Return [x, y] of the center of cell containing provided text 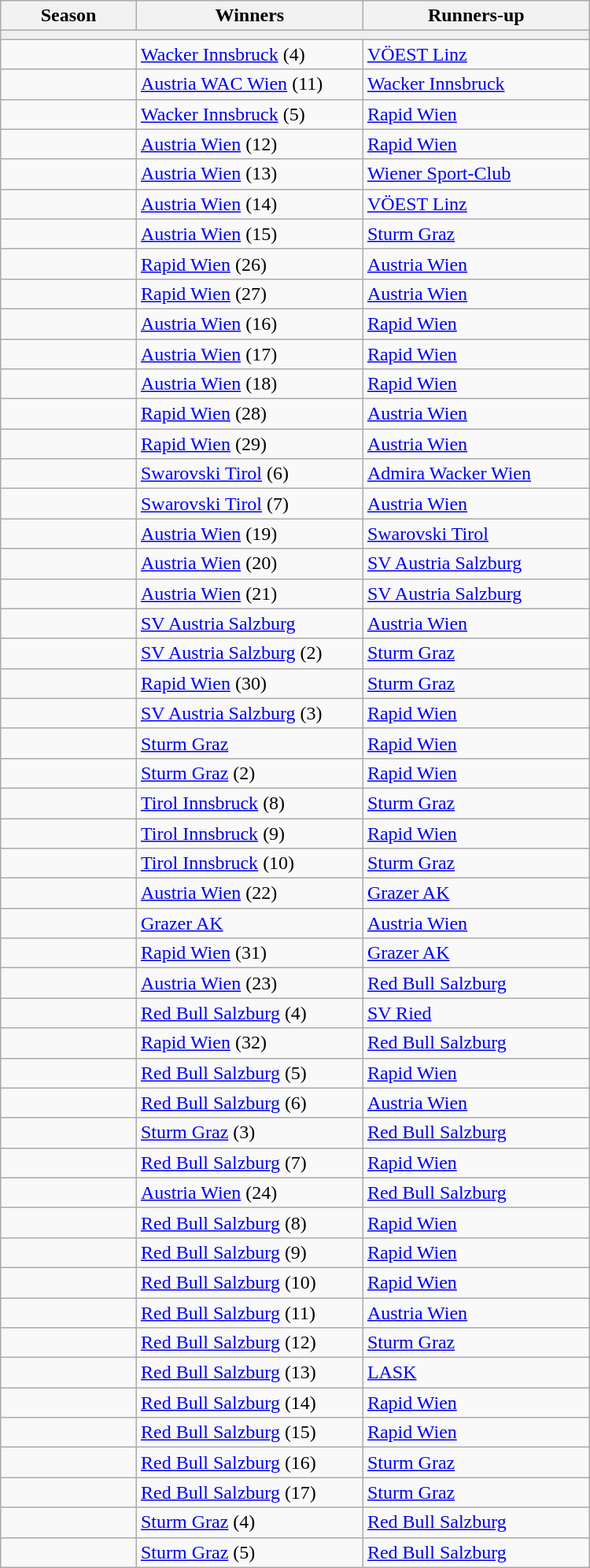
Red Bull Salzburg (13) [249, 1373]
Austria WAC Wien (11) [249, 84]
Tirol Innsbruck (9) [249, 834]
Swarovski Tirol [476, 534]
Austria Wien (17) [249, 353]
Austria Wien (16) [249, 324]
Austria Wien (18) [249, 384]
SV Austria Salzburg (3) [249, 713]
Red Bull Salzburg (6) [249, 1103]
Austria Wien (14) [249, 204]
Austria Wien (22) [249, 893]
Wacker Innsbruck [476, 84]
Rapid Wien (26) [249, 264]
Red Bull Salzburg (12) [249, 1343]
Austria Wien (19) [249, 534]
Season [69, 16]
Rapid Wien (31) [249, 953]
Rapid Wien (28) [249, 414]
Sturm Graz (2) [249, 773]
LASK [476, 1373]
Runners-up [476, 16]
Rapid Wien (27) [249, 294]
Red Bull Salzburg (7) [249, 1163]
Red Bull Salzburg (9) [249, 1252]
Tirol Innsbruck (10) [249, 864]
Red Bull Salzburg (15) [249, 1433]
Austria Wien (24) [249, 1193]
Swarovski Tirol (7) [249, 504]
Sturm Graz (5) [249, 1552]
Sturm Graz (3) [249, 1133]
Wiener Sport-Club [476, 174]
Red Bull Salzburg (10) [249, 1282]
Winners [249, 16]
Red Bull Salzburg (11) [249, 1312]
Red Bull Salzburg (4) [249, 1013]
Admira Wacker Wien [476, 474]
Red Bull Salzburg (16) [249, 1463]
Sturm Graz (4) [249, 1522]
Swarovski Tirol (6) [249, 474]
Rapid Wien (32) [249, 1043]
Red Bull Salzburg (8) [249, 1222]
Rapid Wien (30) [249, 683]
Austria Wien (13) [249, 174]
Austria Wien (23) [249, 983]
Austria Wien (15) [249, 234]
Wacker Innsbruck (5) [249, 114]
Austria Wien (21) [249, 594]
Tirol Innsbruck (8) [249, 803]
Red Bull Salzburg (5) [249, 1073]
SV Ried [476, 1013]
SV Austria Salzburg (2) [249, 653]
Red Bull Salzburg (14) [249, 1403]
Austria Wien (20) [249, 564]
Austria Wien (12) [249, 144]
Wacker Innsbruck (4) [249, 54]
Rapid Wien (29) [249, 444]
Red Bull Salzburg (17) [249, 1492]
